Find where the given text appears and provide that cell's center as [X, Y] coordinate. 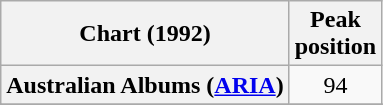
Australian Albums (ARIA) [145, 85]
Chart (1992) [145, 34]
94 [335, 85]
Peakposition [335, 34]
